Detect which cell encompasses the target text, then output its [X, Y] center coordinate. 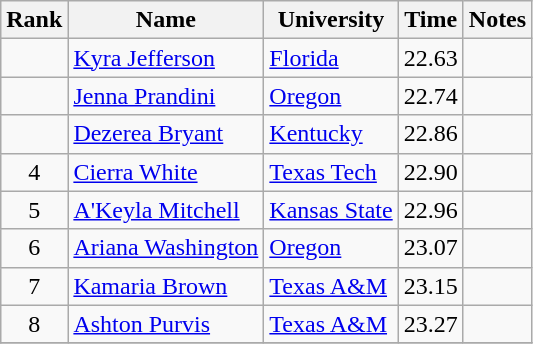
5 [34, 210]
Texas Tech [331, 172]
22.74 [430, 96]
Rank [34, 20]
23.07 [430, 248]
Time [430, 20]
Kyra Jefferson [166, 58]
Jenna Prandini [166, 96]
22.96 [430, 210]
Dezerea Bryant [166, 134]
22.63 [430, 58]
22.90 [430, 172]
23.15 [430, 286]
Kamaria Brown [166, 286]
A'Keyla Mitchell [166, 210]
Notes [497, 20]
4 [34, 172]
Florida [331, 58]
Kansas State [331, 210]
7 [34, 286]
Name [166, 20]
University [331, 20]
Ashton Purvis [166, 324]
Ariana Washington [166, 248]
23.27 [430, 324]
22.86 [430, 134]
6 [34, 248]
Kentucky [331, 134]
Cierra White [166, 172]
8 [34, 324]
